For the text-containing cell, return its midpoint in [x, y] coordinate format. 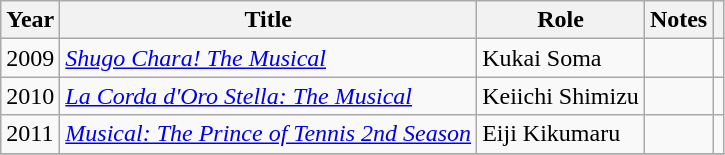
Shugo Chara! The Musical [268, 58]
2010 [30, 96]
Year [30, 20]
2011 [30, 134]
Eiji Kikumaru [561, 134]
La Corda d'Oro Stella: The Musical [268, 96]
Title [268, 20]
Keiichi Shimizu [561, 96]
Role [561, 20]
Notes [678, 20]
2009 [30, 58]
Kukai Soma [561, 58]
Musical: The Prince of Tennis 2nd Season [268, 134]
